From the cell containing the given text, extract its center point as (X, Y) coordinate. 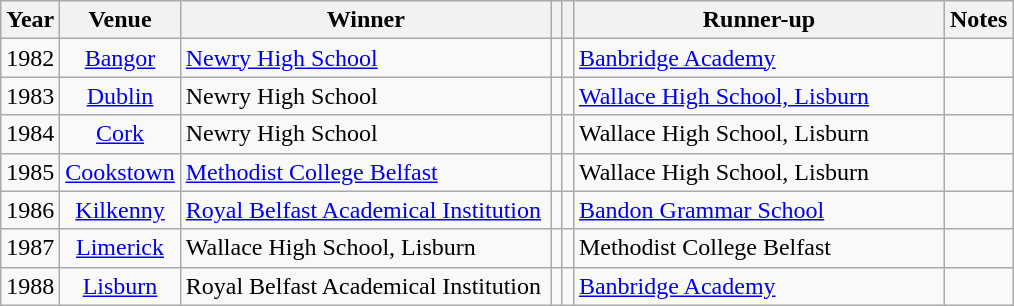
1982 (30, 58)
Dublin (120, 96)
Notes (978, 20)
Venue (120, 20)
1988 (30, 286)
Kilkenny (120, 210)
1983 (30, 96)
Limerick (120, 248)
Cookstown (120, 172)
Winner (366, 20)
Cork (120, 134)
Year (30, 20)
1987 (30, 248)
Lisburn (120, 286)
1985 (30, 172)
1984 (30, 134)
Bangor (120, 58)
Runner-up (758, 20)
1986 (30, 210)
Bandon Grammar School (758, 210)
